Pinpoint the cell where the given text exists, returning its [X, Y] midpoint coordinate. 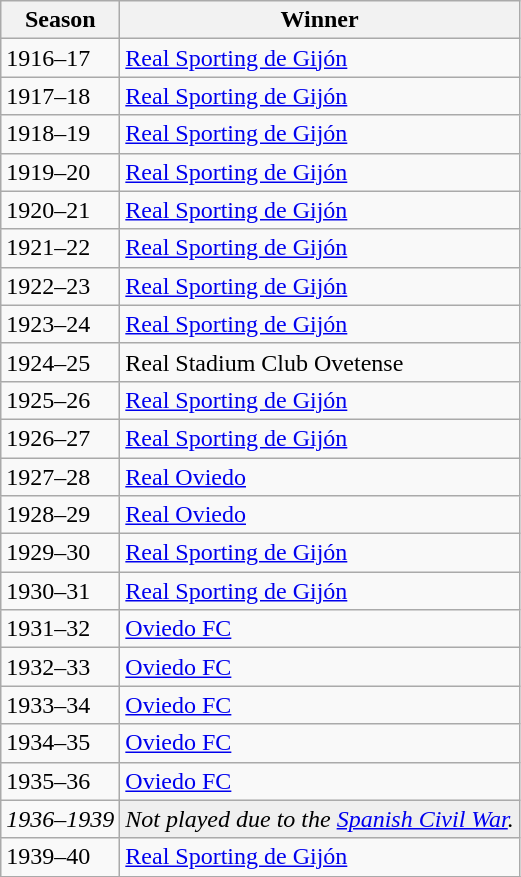
1936–1939 [60, 819]
1934–35 [60, 743]
Winner [320, 20]
1922–23 [60, 286]
Real Stadium Club Ovetense [320, 362]
Season [60, 20]
1935–36 [60, 781]
1932–33 [60, 667]
1924–25 [60, 362]
1939–40 [60, 857]
1918–19 [60, 134]
1933–34 [60, 705]
1930–31 [60, 591]
1923–24 [60, 324]
1919–20 [60, 172]
1928–29 [60, 515]
1920–21 [60, 210]
1925–26 [60, 400]
Not played due to the Spanish Civil War. [320, 819]
1916–17 [60, 58]
1931–32 [60, 629]
1926–27 [60, 438]
1927–28 [60, 477]
1921–22 [60, 248]
1929–30 [60, 553]
1917–18 [60, 96]
